Capture the cell that displays the provided text and extract its [X, Y] central coordinate. 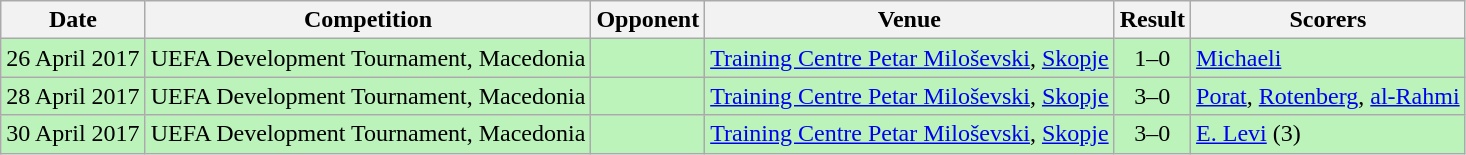
1–0 [1152, 58]
Opponent [648, 20]
Michaeli [1328, 58]
Scorers [1328, 20]
26 April 2017 [73, 58]
E. Levi (3) [1328, 134]
Date [73, 20]
Competition [368, 20]
Porat, Rotenberg, al-Rahmi [1328, 96]
28 April 2017 [73, 96]
Result [1152, 20]
Venue [910, 20]
30 April 2017 [73, 134]
